Locate the cell with the specified text and output its (X, Y) center coordinate. 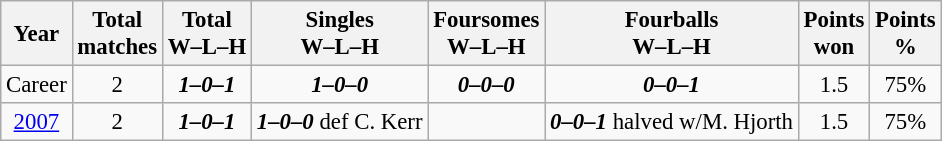
2007 (36, 122)
0–0–1 halved w/M. Hjorth (672, 122)
Points% (906, 34)
FoursomesW–L–H (486, 34)
FourballsW–L–H (672, 34)
Totalmatches (117, 34)
SinglesW–L–H (339, 34)
Year (36, 34)
TotalW–L–H (206, 34)
Pointswon (834, 34)
0–0–0 (486, 85)
Career (36, 85)
0–0–1 (672, 85)
1–0–0 (339, 85)
1–0–0 def C. Kerr (339, 122)
